Provide the [X, Y] coordinate of the cell's center where the given text is located.  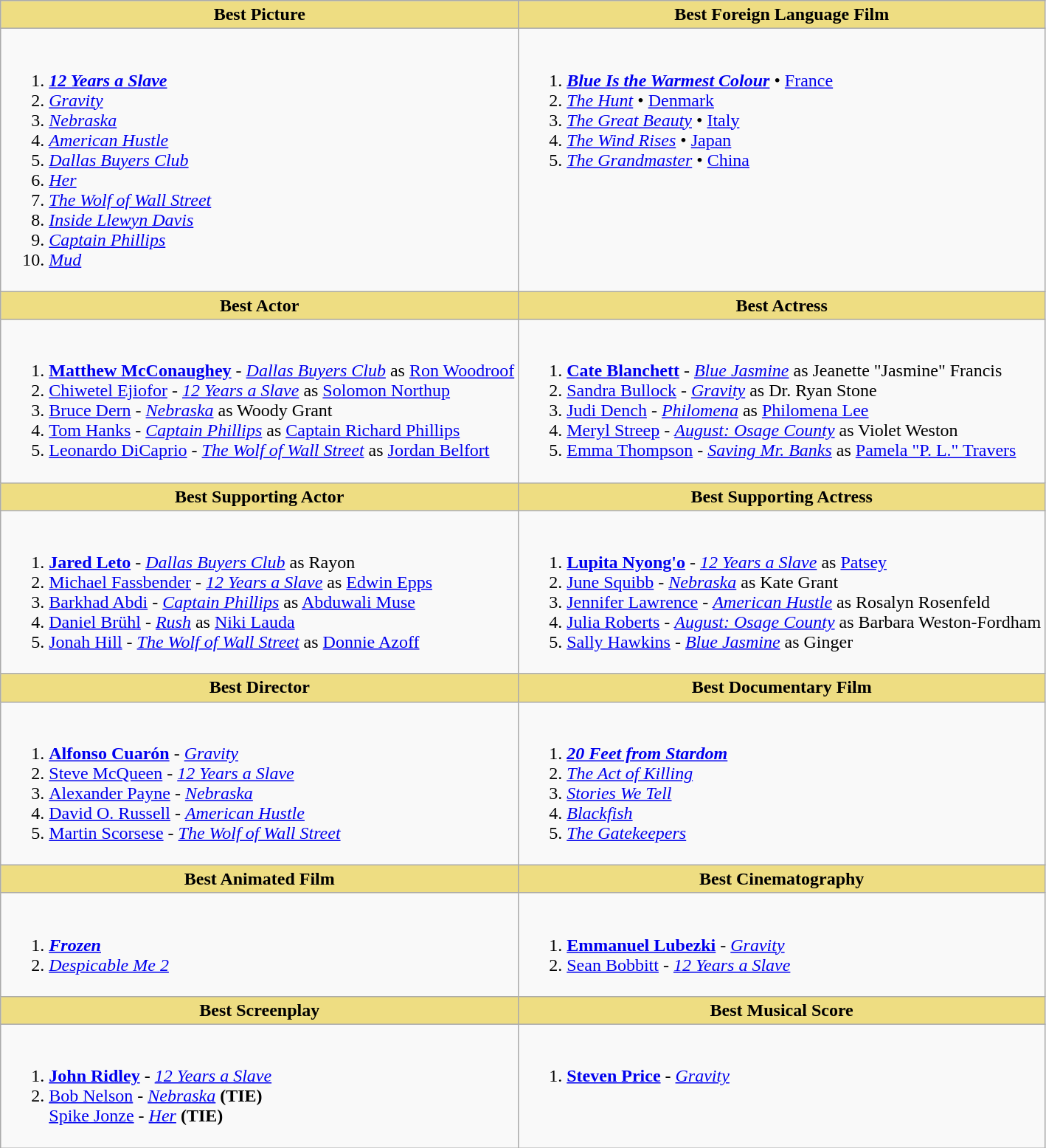
Best Actress [782, 305]
Best Cinematography [782, 879]
Best Animated Film [260, 879]
Best Foreign Language Film [782, 15]
Best Supporting Actress [782, 497]
Best Screenplay [260, 1010]
Best Actor [260, 305]
Steven Price - Gravity [782, 1086]
Best Picture [260, 15]
Best Director [260, 688]
12 Years a SlaveGravityNebraskaAmerican HustleDallas Buyers ClubHerThe Wolf of Wall StreetInside Llewyn DavisCaptain PhillipsMud [260, 160]
20 Feet from StardomThe Act of KillingStories We TellBlackfishThe Gatekeepers [782, 784]
Emmanuel Lubezki - GravitySean Bobbitt - 12 Years a Slave [782, 944]
Best Supporting Actor [260, 497]
Blue Is the Warmest Colour • FranceThe Hunt • DenmarkThe Great Beauty • ItalyThe Wind Rises • JapanThe Grandmaster • China [782, 160]
John Ridley - 12 Years a SlaveBob Nelson - Nebraska (TIE) Spike Jonze - Her (TIE) [260, 1086]
Best Documentary Film [782, 688]
Best Musical Score [782, 1010]
FrozenDespicable Me 2 [260, 944]
